Identify which cell holds the provided text, then report its (X, Y) central coordinate. 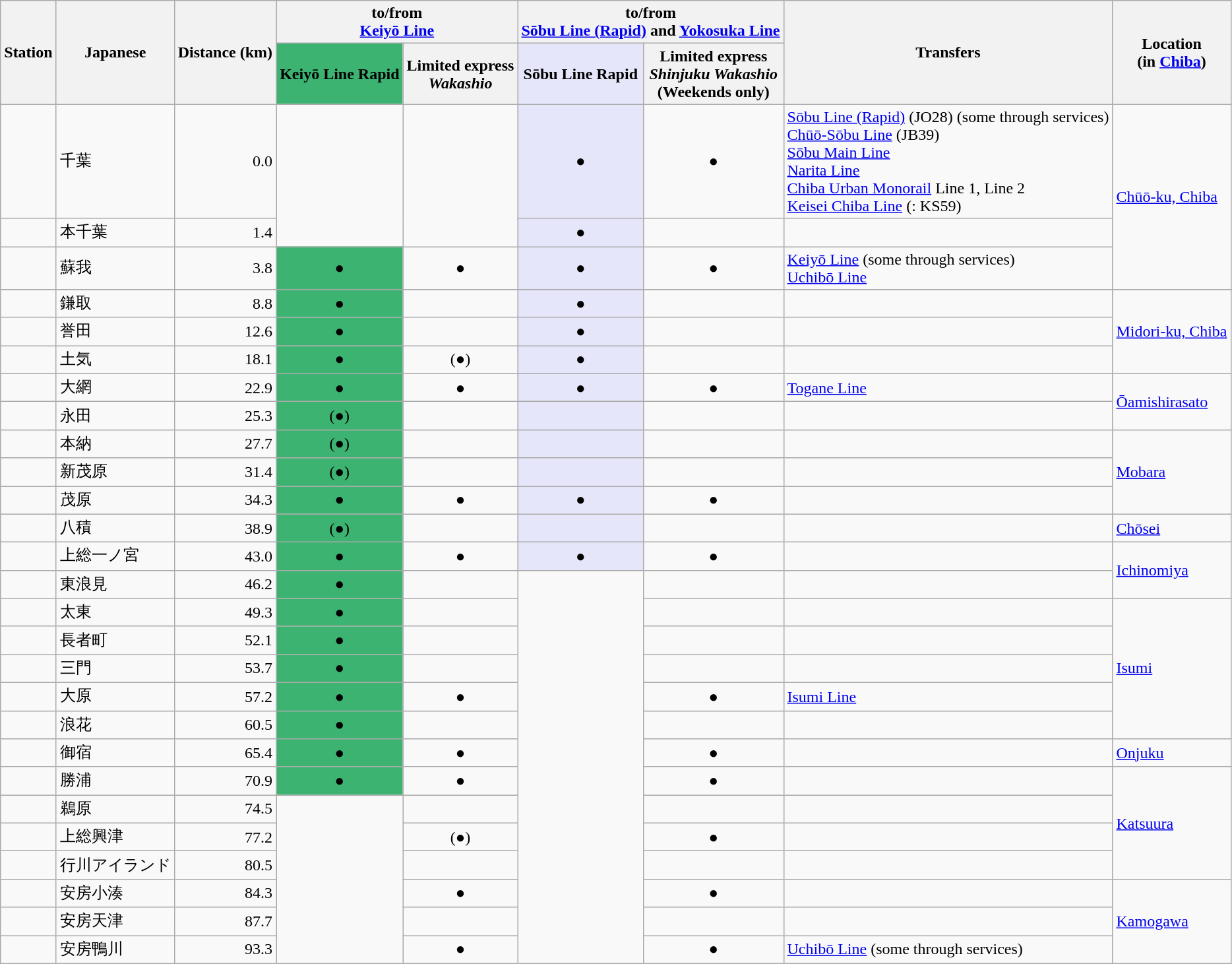
Chōsei (1171, 528)
上総一ノ宮 (115, 557)
Keiyō Line (some through services) Uchibō Line (948, 268)
Transfers (948, 53)
74.5 (225, 809)
Chūō-ku, Chiba (1171, 197)
49.3 (225, 612)
Onjuku (1171, 754)
太東 (115, 612)
57.2 (225, 697)
浪花 (115, 724)
87.7 (225, 921)
永田 (115, 416)
新茂原 (115, 472)
行川アイランド (115, 866)
三門 (115, 669)
鵜原 (115, 809)
東浪見 (115, 585)
Ōamishirasato (1171, 401)
Sōbu Line Rapid (580, 74)
安房天津 (115, 921)
to/fromKeiyō Line (397, 22)
Station (28, 53)
蘇我 (115, 268)
65.4 (225, 754)
43.0 (225, 557)
to/fromSōbu Line (Rapid) and Yokosuka Line (650, 22)
本納 (115, 443)
3.8 (225, 268)
1.4 (225, 232)
31.4 (225, 472)
誉田 (115, 331)
Midori-ku, Chiba (1171, 332)
御宿 (115, 754)
12.6 (225, 331)
46.2 (225, 585)
安房小湊 (115, 893)
60.5 (225, 724)
8.8 (225, 304)
安房鴨川 (115, 950)
Isumi (1171, 669)
22.9 (225, 388)
Ichinomiya (1171, 570)
大原 (115, 697)
34.3 (225, 500)
Keiyō Line Rapid (340, 74)
80.5 (225, 866)
Isumi Line (948, 697)
上総興津 (115, 837)
大網 (115, 388)
Mobara (1171, 472)
53.7 (225, 669)
Katsuura (1171, 823)
18.1 (225, 360)
千葉 (115, 161)
Kamogawa (1171, 921)
77.2 (225, 837)
Limited expressWakashio (460, 74)
Location(in Chiba) (1171, 53)
0.0 (225, 161)
25.3 (225, 416)
84.3 (225, 893)
勝浦 (115, 781)
70.9 (225, 781)
Limited expressShinjuku Wakashio(Weekends only) (714, 74)
Japanese (115, 53)
Uchibō Line (some through services) (948, 950)
38.9 (225, 528)
93.3 (225, 950)
本千葉 (115, 232)
鎌取 (115, 304)
茂原 (115, 500)
Togane Line (948, 388)
八積 (115, 528)
長者町 (115, 640)
Distance (km) (225, 53)
27.7 (225, 443)
52.1 (225, 640)
土気 (115, 360)
